Identify which cell holds the provided text, then report its [x, y] central coordinate. 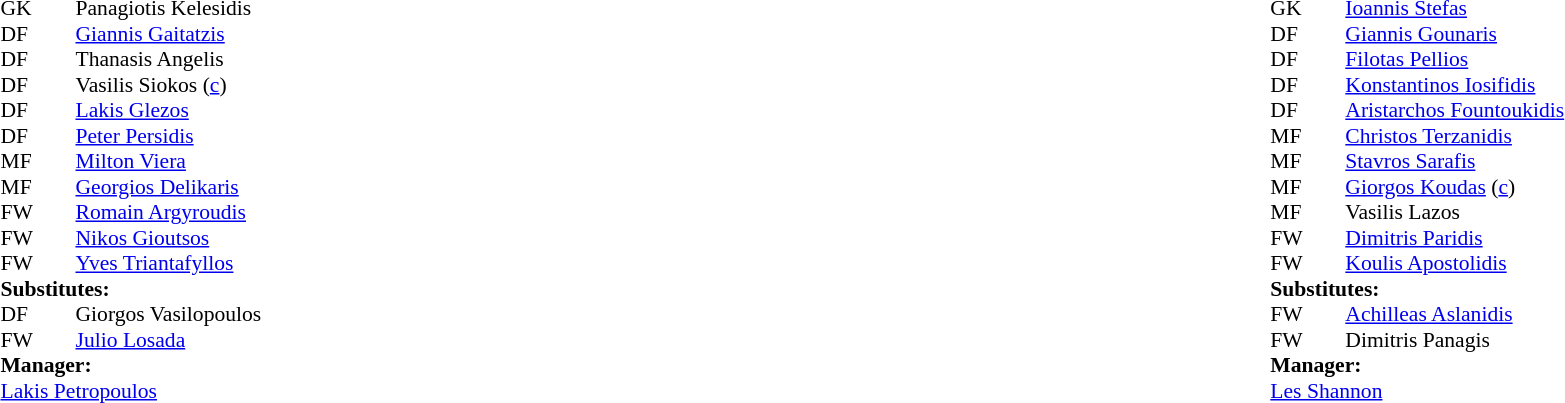
Peter Persidis [169, 136]
Yves Triantafyllos [169, 263]
Achilleas Aslanidis [1454, 315]
Thanasis Angelis [169, 59]
Dimitris Paridis [1454, 238]
Dimitris Panagis [1454, 340]
Christos Terzanidis [1454, 136]
Stavros Sarafis [1454, 161]
Giannis Gounaris [1454, 34]
Nikos Gioutsos [169, 238]
Konstantinos Iosifidis [1454, 85]
Filotas Pellios [1454, 59]
Vasilis Siokos (c) [169, 85]
Aristarchos Fountoukidis [1454, 111]
Julio Losada [169, 340]
Giorgos Koudas (c) [1454, 187]
Georgios Delikaris [169, 187]
Giannis Gaitatzis [169, 34]
Lakis Glezos [169, 111]
Vasilis Lazos [1454, 213]
Koulis Apostolidis [1454, 263]
Milton Viera [169, 161]
Giorgos Vasilopoulos [169, 315]
Romain Argyroudis [169, 213]
